Scan for the cell matching the given text and deliver its (X, Y) coordinate at center. 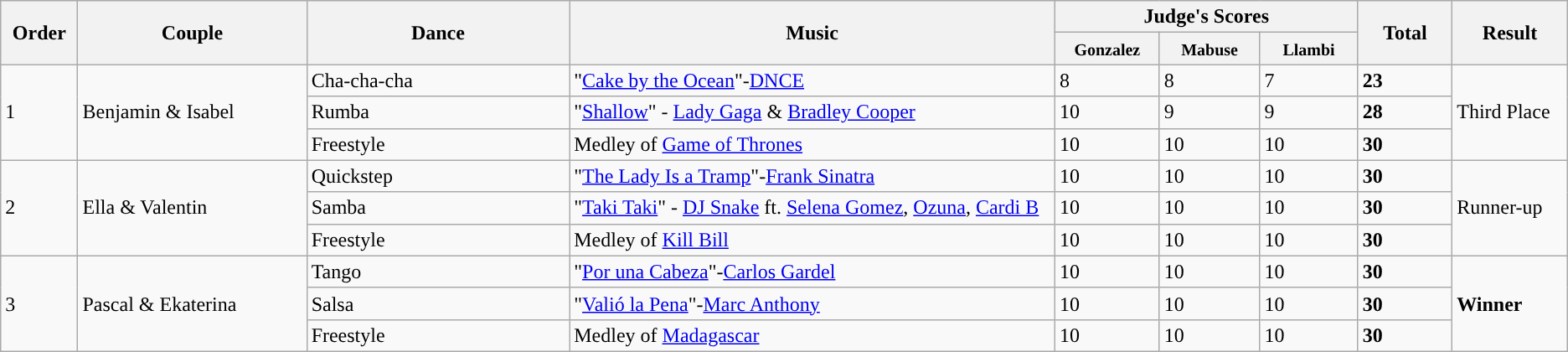
Medley of Game of Thrones (812, 144)
Llambi (1308, 49)
Samba (438, 208)
"Taki Taki" - DJ Snake ft. Selena Gomez, Ozuna, Cardi B (812, 208)
"The Lady Is a Tramp"-Frank Sinatra (812, 176)
Benjamin & Isabel (193, 112)
Rumba (438, 112)
Music (812, 33)
"Por una Cabeza"-Carlos Gardel (812, 272)
Tango (438, 272)
"Valió la Pena"-Marc Anthony (812, 303)
Salsa (438, 303)
Dance (438, 33)
7 (1308, 80)
Third Place (1510, 112)
3 (39, 303)
23 (1406, 80)
1 (39, 112)
28 (1406, 112)
Cha-cha-cha (438, 80)
Mabuse (1210, 49)
Total (1406, 33)
Quickstep (438, 176)
Order (39, 33)
"Cake by the Ocean"-DNCE (812, 80)
Pascal & Ekaterina (193, 303)
Medley of Madagascar (812, 335)
Judge's Scores (1206, 17)
Winner (1510, 303)
Gonzalez (1107, 49)
Couple (193, 33)
Result (1510, 33)
"Shallow" - Lady Gaga & Bradley Cooper (812, 112)
Medley of Kill Bill (812, 240)
Runner-up (1510, 208)
Ella & Valentin (193, 208)
2 (39, 208)
